Output the (X, Y) coordinate of the center of the cell containing the given text.  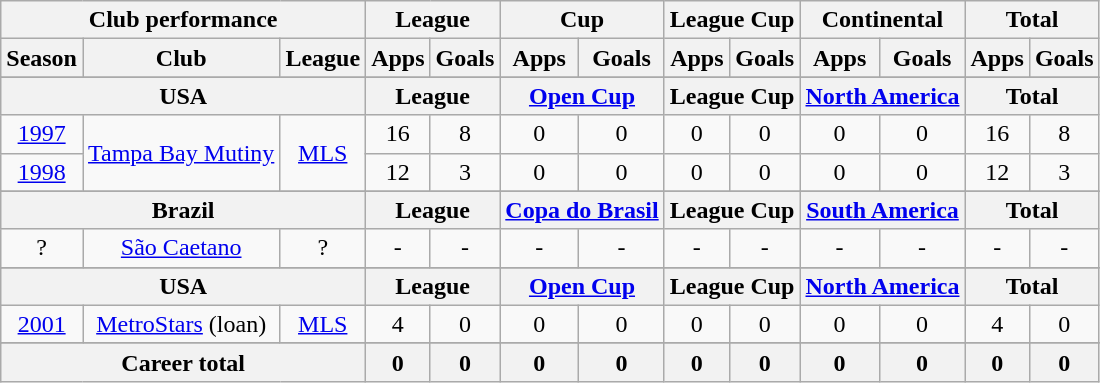
Club (180, 58)
Cup (582, 20)
Career total (184, 362)
2001 (42, 324)
Continental (882, 20)
1998 (42, 172)
South America (882, 210)
São Caetano (180, 248)
Tampa Bay Mutiny (180, 153)
Copa do Brasil (582, 210)
MetroStars (loan) (180, 324)
Season (42, 58)
Brazil (184, 210)
1997 (42, 134)
Club performance (184, 20)
